Capture the cell that displays the provided text and extract its [x, y] central coordinate. 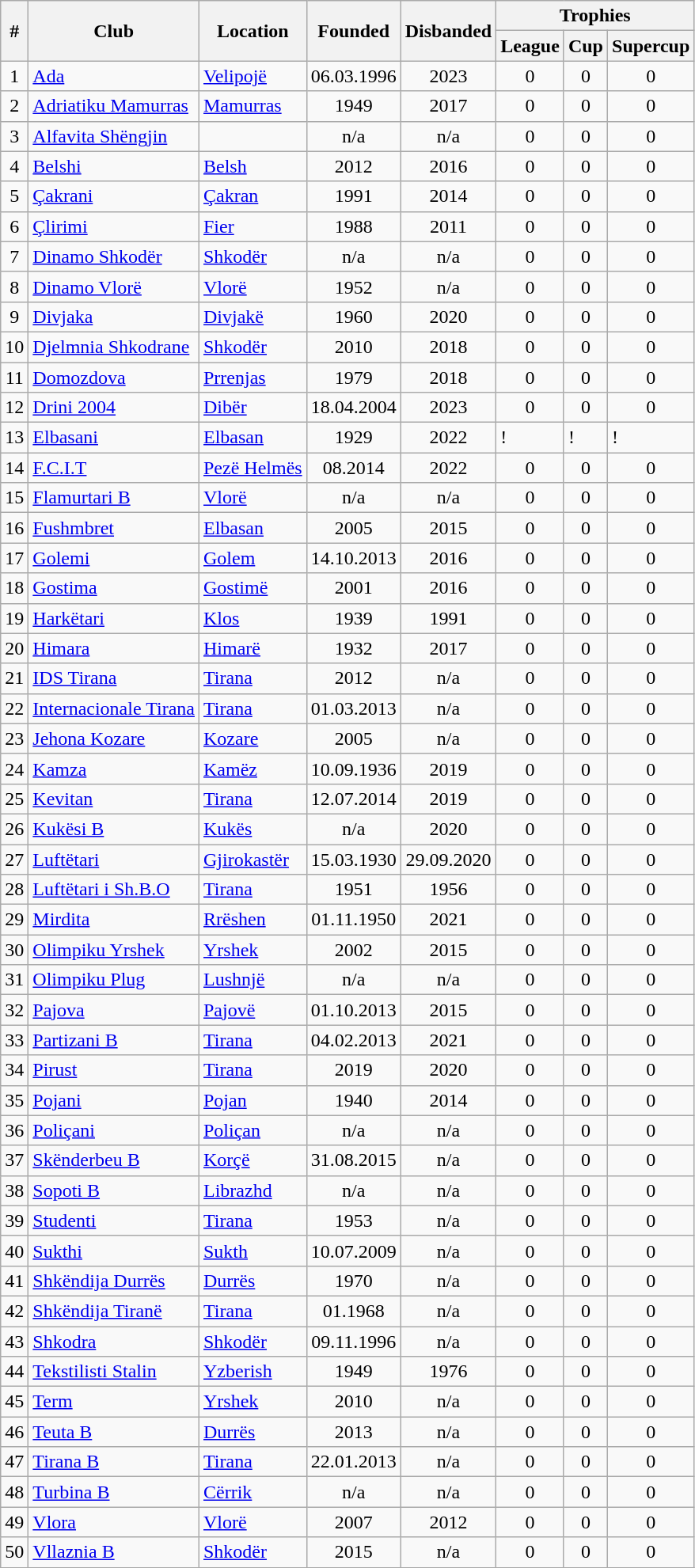
Location [253, 31]
Poliçani [114, 1130]
2 [14, 106]
Belshi [114, 166]
Lushnjë [253, 980]
10.07.2009 [353, 1251]
1939 [353, 618]
Gjirokastër [253, 859]
Mirdita [114, 920]
23 [14, 738]
2002 [353, 950]
Vlora [114, 1522]
06.03.1996 [353, 76]
16 [14, 528]
Tekstilisti Stalin [114, 1372]
04.02.2013 [353, 1040]
Term [114, 1402]
1988 [353, 226]
31.08.2015 [353, 1160]
14.10.2013 [353, 558]
12.07.2014 [353, 799]
35 [14, 1100]
Teuta B [114, 1432]
Supercup [651, 46]
17 [14, 558]
34 [14, 1070]
Kukës [253, 829]
1 [14, 76]
36 [14, 1130]
26 [14, 829]
Golemi [114, 558]
1953 [353, 1221]
1951 [353, 890]
Dibër [253, 408]
1970 [353, 1281]
1979 [353, 378]
Çakrani [114, 196]
3 [14, 136]
2001 [353, 588]
Prrenjas [253, 378]
22 [14, 708]
Tirana B [114, 1462]
09.11.1996 [353, 1342]
Disbanded [448, 31]
44 [14, 1372]
Cup [586, 46]
19 [14, 618]
25 [14, 799]
Velipojë [253, 76]
39 [14, 1221]
Klos [253, 618]
Poliçan [253, 1130]
24 [14, 769]
1929 [353, 438]
9 [14, 317]
46 [14, 1432]
Flamurtari B [114, 498]
45 [14, 1402]
Belsh [253, 166]
18.04.2004 [353, 408]
Internacionale Tirana [114, 708]
15.03.1930 [353, 859]
Divjakë [253, 317]
Kozare [253, 738]
1956 [448, 890]
12 [14, 408]
32 [14, 1010]
18 [14, 588]
Olimpiku Plug [114, 980]
Skënderbeu B [114, 1160]
Kevitan [114, 799]
Çlirimi [114, 226]
Yzberish [253, 1372]
Dinamo Vlorë [114, 287]
Kukësi B [114, 829]
Founded [353, 31]
28 [14, 890]
Club [114, 31]
Alfavita Shëngjin [114, 136]
Rrëshen [253, 920]
Golem [253, 558]
Mamurras [253, 106]
4 [14, 166]
41 [14, 1281]
01.03.2013 [353, 708]
2007 [353, 1522]
27 [14, 859]
20 [14, 648]
Domozdova [114, 378]
08.2014 [353, 468]
10.09.1936 [353, 769]
Pajovë [253, 1010]
1960 [353, 317]
Pirust [114, 1070]
Trophies [595, 16]
Adriatiku Mamurras [114, 106]
Turbina B [114, 1492]
Elbasani [114, 438]
10 [14, 347]
1976 [448, 1372]
29 [14, 920]
Pojani [114, 1100]
Jehona Kozare [114, 738]
Sukthi [114, 1251]
2013 [353, 1432]
21 [14, 678]
8 [14, 287]
Cërrik [253, 1492]
Sukth [253, 1251]
F.C.I.T [114, 468]
Librazhd [253, 1190]
Himarë [253, 648]
Sopoti B [114, 1190]
Studenti [114, 1221]
Kamëz [253, 769]
Luftëtari [114, 859]
Shkëndija Durrës [114, 1281]
Olimpiku Yrshek [114, 950]
Pezë Helmës [253, 468]
37 [14, 1160]
1940 [353, 1100]
40 [14, 1251]
48 [14, 1492]
Kamza [114, 769]
13 [14, 438]
15 [14, 498]
49 [14, 1522]
14 [14, 468]
7 [14, 256]
30 [14, 950]
5 [14, 196]
43 [14, 1342]
1952 [353, 287]
# [14, 31]
31 [14, 980]
Shkëndija Tiranë [114, 1311]
50 [14, 1552]
League [530, 46]
Gostimë [253, 588]
Luftëtari i Sh.B.O [114, 890]
Fier [253, 226]
29.09.2020 [448, 859]
47 [14, 1462]
Gostima [114, 588]
1932 [353, 648]
01.1968 [353, 1311]
38 [14, 1190]
6 [14, 226]
Divjaka [114, 317]
Himara [114, 648]
Harkëtari [114, 618]
22.01.2013 [353, 1462]
Ada [114, 76]
11 [14, 378]
Djelmnia Shkodrane [114, 347]
42 [14, 1311]
Shkodra [114, 1342]
Dinamo Shkodër [114, 256]
2011 [448, 226]
Drini 2004 [114, 408]
IDS Tirana [114, 678]
Çakran [253, 196]
Fushmbret [114, 528]
Korçë [253, 1160]
Partizani B [114, 1040]
Pojan [253, 1100]
33 [14, 1040]
Pajova [114, 1010]
01.10.2013 [353, 1010]
Vllaznia B [114, 1552]
01.11.1950 [353, 920]
